Return (x, y) of the center of cell containing provided text 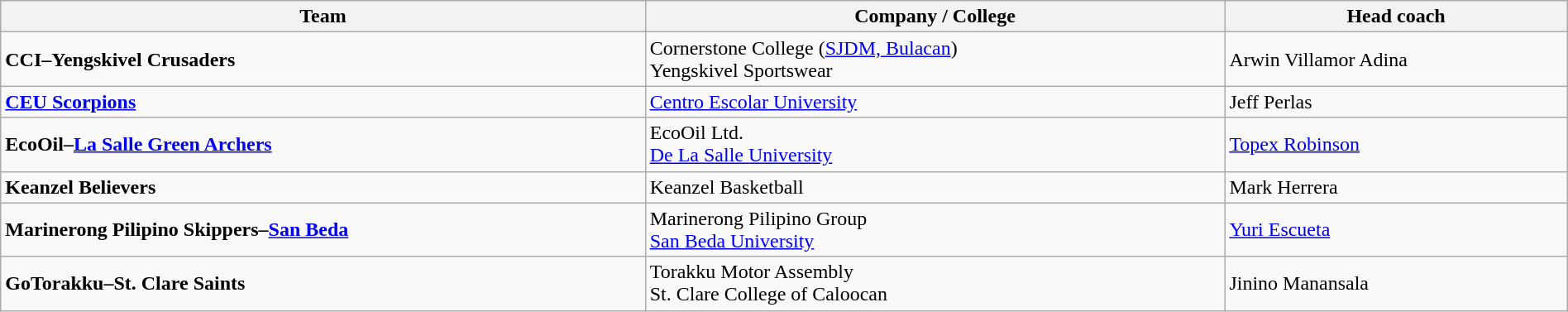
Torakku Motor Assembly St. Clare College of Caloocan (935, 283)
Company / College (935, 17)
Marinerong Pilipino Group San Beda University (935, 230)
EcoOil Ltd. De La Salle University (935, 144)
Mark Herrera (1396, 187)
Jinino Manansala (1396, 283)
Keanzel Basketball (935, 187)
Yuri Escueta (1396, 230)
GoTorakku–St. Clare Saints (323, 283)
Marinerong Pilipino Skippers–San Beda (323, 230)
Cornerstone College (SJDM, Bulacan) Yengskivel Sportswear (935, 60)
Arwin Villamor Adina (1396, 60)
Topex Robinson (1396, 144)
Keanzel Believers (323, 187)
Centro Escolar University (935, 102)
Jeff Perlas (1396, 102)
CCI–Yengskivel Crusaders (323, 60)
CEU Scorpions (323, 102)
Team (323, 17)
Head coach (1396, 17)
EcoOil–La Salle Green Archers (323, 144)
